Determine the (X, Y) coordinate at the center of the cell enclosing the given text.  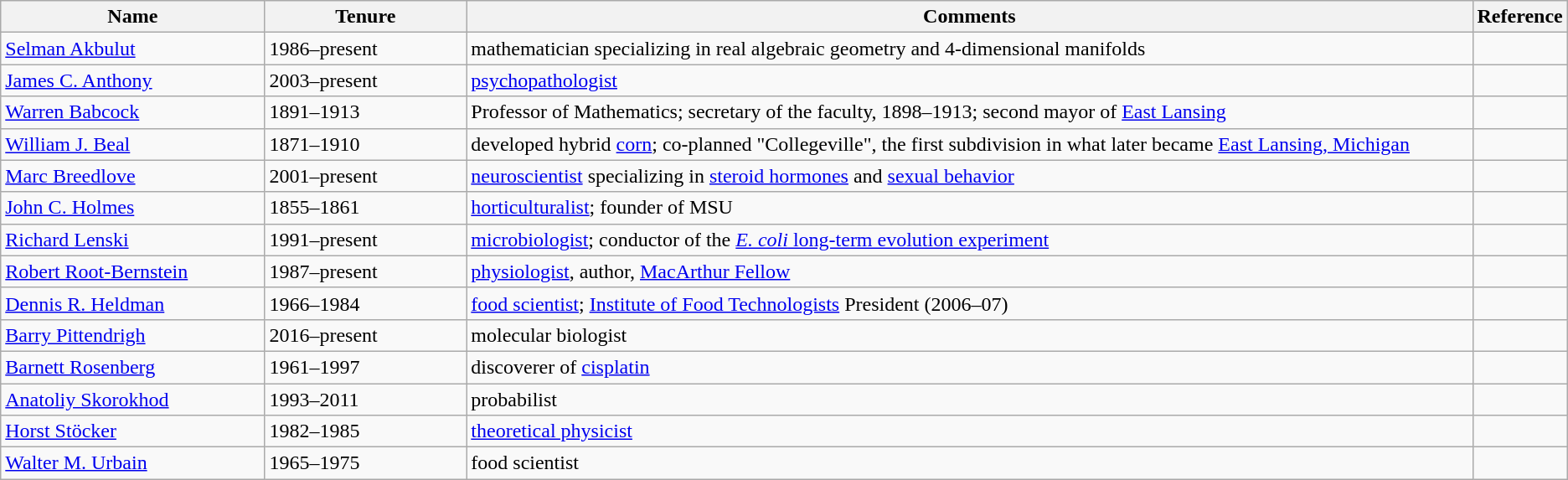
Marc Breedlove (132, 176)
Comments (970, 17)
1891–1913 (365, 112)
psychopathologist (970, 80)
food scientist; Institute of Food Technologists President (2006–07) (970, 303)
1993–2011 (365, 400)
Selman Akbulut (132, 49)
1855–1861 (365, 208)
physiologist, author, MacArthur Fellow (970, 271)
William J. Beal (132, 144)
developed hybrid corn; co-planned "Collegeville", the first subdivision in what later became East Lansing, Michigan (970, 144)
Horst Stöcker (132, 431)
neuroscientist specializing in steroid hormones and sexual behavior (970, 176)
mathematician specializing in real algebraic geometry and 4-dimensional manifolds (970, 49)
horticulturalist; founder of MSU (970, 208)
discoverer of cisplatin (970, 367)
1871–1910 (365, 144)
1961–1997 (365, 367)
probabilist (970, 400)
Warren Babcock (132, 112)
molecular biologist (970, 335)
Reference (1519, 17)
food scientist (970, 463)
Tenure (365, 17)
1965–1975 (365, 463)
1966–1984 (365, 303)
Anatoliy Skorokhod (132, 400)
1986–present (365, 49)
Dennis R. Heldman (132, 303)
Name (132, 17)
2016–present (365, 335)
theoretical physicist (970, 431)
microbiologist; conductor of the E. coli long-term evolution experiment (970, 240)
James C. Anthony (132, 80)
Barnett Rosenberg (132, 367)
1982–1985 (365, 431)
1987–present (365, 271)
Walter M. Urbain (132, 463)
Barry Pittendrigh (132, 335)
John C. Holmes (132, 208)
Robert Root-Bernstein (132, 271)
Professor of Mathematics; secretary of the faculty, 1898–1913; second mayor of East Lansing (970, 112)
Richard Lenski (132, 240)
2001–present (365, 176)
1991–present (365, 240)
2003–present (365, 80)
